Pinpoint the cell where the given text exists, returning its [X, Y] midpoint coordinate. 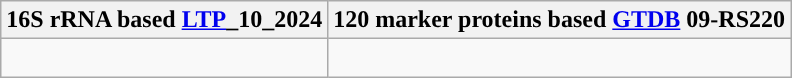
16S rRNA based LTP_10_2024 [164, 20]
120 marker proteins based GTDB 09-RS220 [560, 20]
